For the text-containing cell, return its midpoint in (x, y) coordinate format. 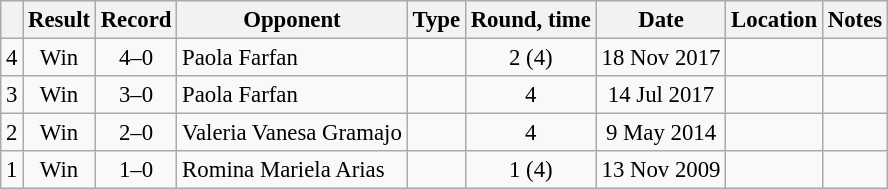
Type (436, 20)
Date (661, 20)
1–0 (136, 170)
9 May 2014 (661, 133)
4–0 (136, 58)
14 Jul 2017 (661, 95)
Result (60, 20)
Record (136, 20)
2 (4) (530, 58)
1 (4) (530, 170)
Location (774, 20)
Valeria Vanesa Gramajo (292, 133)
Opponent (292, 20)
Round, time (530, 20)
2 (12, 133)
Romina Mariela Arias (292, 170)
18 Nov 2017 (661, 58)
1 (12, 170)
3 (12, 95)
13 Nov 2009 (661, 170)
2–0 (136, 133)
3–0 (136, 95)
Notes (854, 20)
